Scan for the cell matching the given text and deliver its (X, Y) coordinate at center. 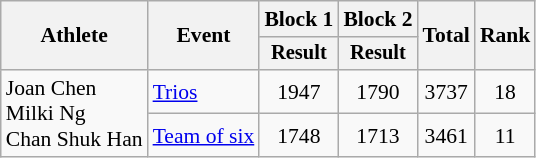
Trios (204, 92)
3461 (446, 136)
11 (506, 136)
Total (446, 36)
3737 (446, 92)
1748 (298, 136)
Athlete (74, 36)
1790 (378, 92)
Block 1 (298, 19)
1947 (298, 92)
Rank (506, 36)
Event (204, 36)
Block 2 (378, 19)
18 (506, 92)
Team of six (204, 136)
Joan ChenMilki NgChan Shuk Han (74, 114)
1713 (378, 136)
